Pinpoint the cell where the given text exists, returning its (X, Y) midpoint coordinate. 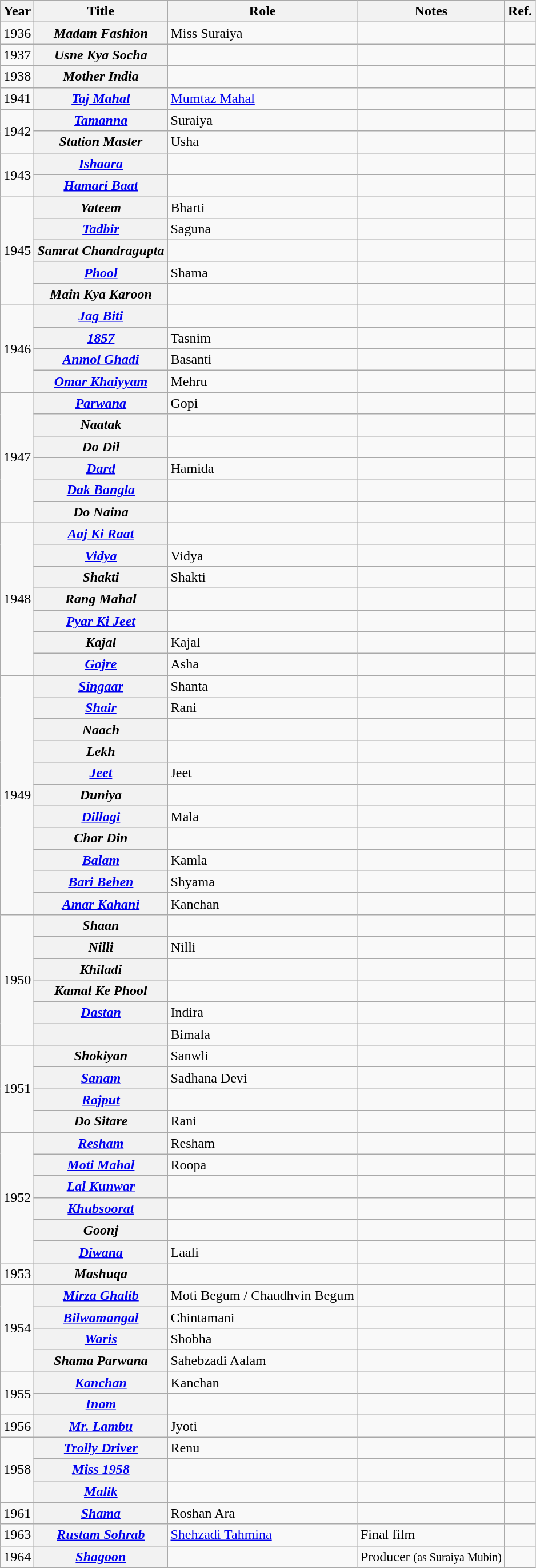
1963 (17, 1535)
Basanti (262, 360)
Bilwamangal (101, 1317)
Jyoti (262, 1426)
Producer (as Suraiya Mubin) (431, 1557)
1961 (17, 1513)
1952 (17, 1197)
1953 (17, 1273)
Parwana (101, 403)
Sanam (101, 1078)
Madam Fashion (101, 33)
Renu (262, 1448)
Rang Mahal (101, 599)
1947 (17, 457)
Gopi (262, 403)
Sanwli (262, 1056)
Khubsoorat (101, 1208)
Laali (262, 1252)
Lekh (101, 751)
1949 (17, 795)
Bari Behen (101, 882)
Naatak (101, 425)
Mirza Ghalib (101, 1295)
Amar Kahani (101, 904)
Rustam Sohrab (101, 1535)
Bharti (262, 207)
Tadbir (101, 229)
Tamanna (101, 120)
1956 (17, 1426)
Usne Kya Socha (101, 55)
Omar Khaiyyam (101, 381)
Goonj (101, 1230)
Shair (101, 708)
Shyama (262, 882)
Do Dil (101, 447)
Chintamani (262, 1317)
1950 (17, 980)
Balam (101, 860)
Tasnim (262, 338)
Yateem (101, 207)
Moti Begum / Chaudhvin Begum (262, 1295)
Do Sitare (101, 1121)
Mehru (262, 381)
1938 (17, 77)
Khiladi (101, 969)
1946 (17, 349)
Gajre (101, 664)
1948 (17, 599)
Suraiya (262, 120)
Mumtaz Mahal (262, 98)
Mala (262, 817)
Shama Parwana (101, 1361)
Taj Mahal (101, 98)
1943 (17, 174)
Trolly Driver (101, 1448)
Bimala (262, 1034)
Usha (262, 142)
1954 (17, 1328)
1945 (17, 250)
Shokiyan (101, 1056)
Samrat Chandragupta (101, 250)
Miss 1958 (101, 1470)
Roopa (262, 1165)
Main Kya Karoon (101, 295)
Dillagi (101, 817)
1941 (17, 98)
Shehzadi Tahmina (262, 1535)
Anmol Ghadi (101, 360)
Ref. (520, 11)
Sahebzadi Aalam (262, 1361)
Lal Kunwar (101, 1187)
Singaar (101, 686)
Hamari Baat (101, 185)
Shaan (101, 925)
Notes (431, 11)
Aaj Ki Raat (101, 534)
Dastan (101, 1013)
Jag Biti (101, 316)
Char Din (101, 838)
Inam (101, 1404)
Dak Bangla (101, 490)
Shobha (262, 1339)
Phool (101, 273)
Shanta (262, 686)
1964 (17, 1557)
Shagoon (101, 1557)
Hamida (262, 468)
Waris (101, 1339)
Dard (101, 468)
1942 (17, 131)
Mashuqa (101, 1273)
1937 (17, 55)
Title (101, 11)
Moti Mahal (101, 1165)
Roshan Ara (262, 1513)
Kamal Ke Phool (101, 991)
1955 (17, 1394)
Asha (262, 664)
Do Naina (101, 512)
Mr. Lambu (101, 1426)
Malik (101, 1491)
Duniya (101, 795)
Rajput (101, 1100)
Ishaara (101, 164)
Mother India (101, 77)
Naach (101, 730)
1958 (17, 1470)
1951 (17, 1089)
Station Master (101, 142)
Kamla (262, 860)
Miss Suraiya (262, 33)
Year (17, 11)
1857 (101, 338)
Sadhana Devi (262, 1078)
Diwana (101, 1252)
Pyar Ki Jeet (101, 620)
Final film (431, 1535)
Indira (262, 1013)
Saguna (262, 229)
1936 (17, 33)
Role (262, 11)
